Extract the (X, Y) coordinate from the center of the cell holding the provided text.  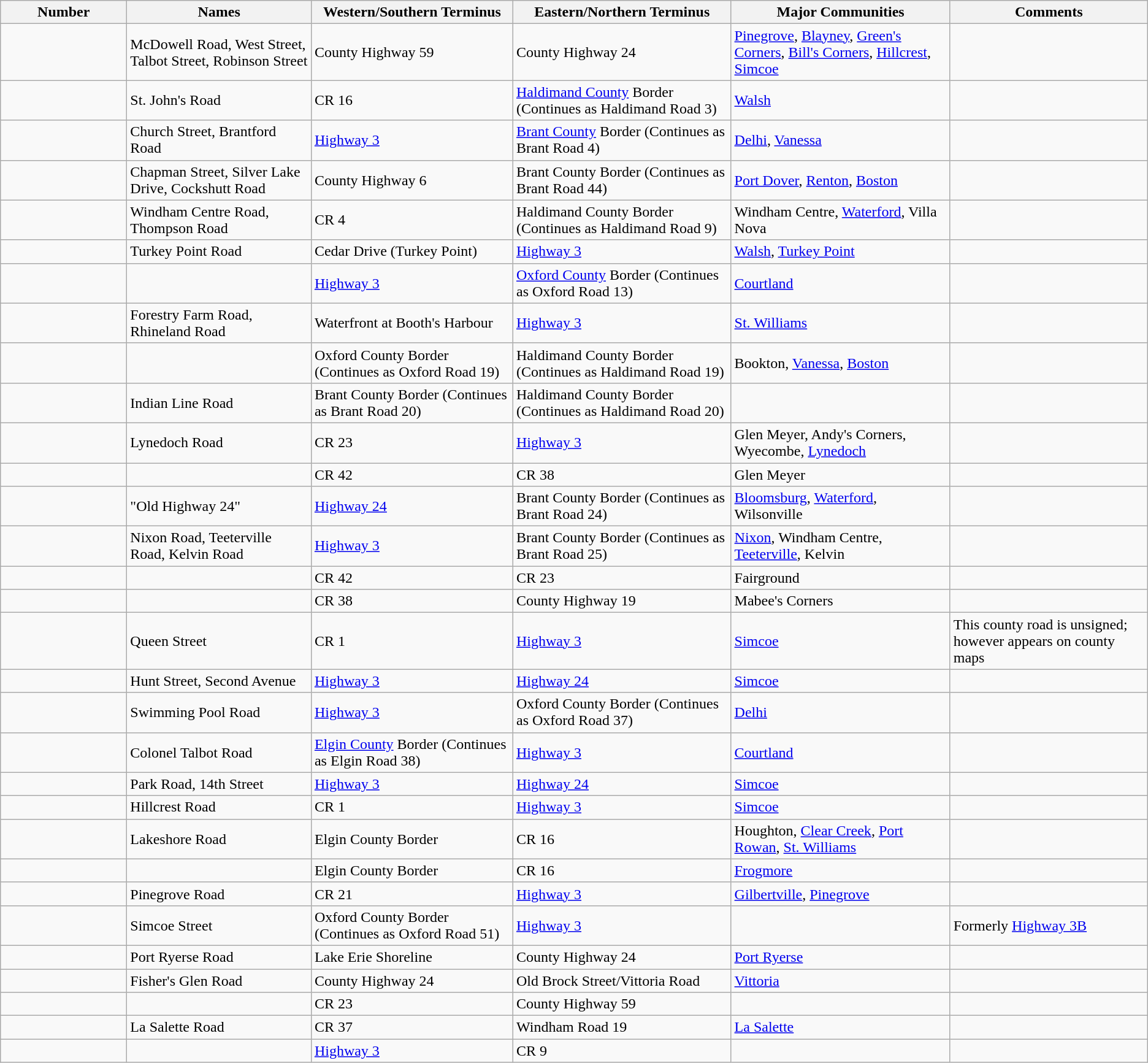
Gilbertville, Pinegrove (840, 894)
CR 37 (412, 1027)
Brant County Border (Continues as Brant Road 4) (622, 140)
Lake Erie Shoreline (412, 957)
Pinegrove, Blayney, Green's Corners, Bill's Corners, Hillcrest, Simcoe (840, 52)
Pinegrove Road (220, 894)
CR 21 (412, 894)
Windham Centre Road, Thompson Road (220, 220)
CR 4 (412, 220)
Bloomsburg, Waterford, Wilsonville (840, 507)
This county road is unsigned; however appears on county maps (1049, 641)
Haldimand County Border (Continues as Haldimand Road 20) (622, 402)
Waterfront at Booth's Harbour (412, 323)
Elgin County Border (Continues as Elgin Road 38) (412, 752)
Port Ryerse Road (220, 957)
Chapman Street, Silver Lake Drive, Cockshutt Road (220, 180)
Haldimand County Border (Continues as Haldimand Road 9) (622, 220)
Forestry Farm Road, Rhineland Road (220, 323)
County Highway 19 (622, 601)
Port Dover, Renton, Boston (840, 180)
Queen Street (220, 641)
Fairground (840, 578)
Comments (1049, 12)
Delhi, Vanessa (840, 140)
Brant County Border (Continues as Brant Road 25) (622, 546)
Haldimand County Border (Continues as Haldimand Road 19) (622, 363)
La Salette (840, 1027)
Houghton, Clear Creek, Port Rowan, St. Williams (840, 839)
Oxford County Border (Continues as Oxford Road 51) (412, 925)
Port Ryerse (840, 957)
Indian Line Road (220, 402)
Lakeshore Road (220, 839)
Oxford County Border (Continues as Oxford Road 13) (622, 283)
Frogmore (840, 870)
CR 9 (622, 1051)
Old Brock Street/Vittoria Road (622, 981)
Formerly Highway 3B (1049, 925)
McDowell Road, West Street, Talbot Street, Robinson Street (220, 52)
"Old Highway 24" (220, 507)
Colonel Talbot Road (220, 752)
Delhi (840, 713)
Number (64, 12)
Brant County Border (Continues as Brant Road 20) (412, 402)
Swimming Pool Road (220, 713)
Mabee's Corners (840, 601)
St. Williams (840, 323)
Eastern/Northern Terminus (622, 12)
Windham Road 19 (622, 1027)
Fisher's Glen Road (220, 981)
St. John's Road (220, 101)
Nixon, Windham Centre, Teeterville, Kelvin (840, 546)
Glen Meyer (840, 474)
La Salette Road (220, 1027)
Simcoe Street (220, 925)
Hunt Street, Second Avenue (220, 681)
Vittoria (840, 981)
Glen Meyer, Andy's Corners, Wyecombe, Lynedoch (840, 443)
Bookton, Vanessa, Boston (840, 363)
Nixon Road, Teeterville Road, Kelvin Road (220, 546)
Cedar Drive (Turkey Point) (412, 251)
Major Communities (840, 12)
Oxford County Border (Continues as Oxford Road 37) (622, 713)
Brant County Border (Continues as Brant Road 44) (622, 180)
County Highway 6 (412, 180)
Hillcrest Road (220, 807)
Church Street, Brantford Road (220, 140)
Western/Southern Terminus (412, 12)
Lynedoch Road (220, 443)
Names (220, 12)
Oxford County Border (Continues as Oxford Road 19) (412, 363)
Turkey Point Road (220, 251)
Windham Centre, Waterford, Villa Nova (840, 220)
Walsh (840, 101)
Park Road, 14th Street (220, 784)
Brant County Border (Continues as Brant Road 24) (622, 507)
Haldimand County Border (Continues as Haldimand Road 3) (622, 101)
Walsh, Turkey Point (840, 251)
